Capture the cell that displays the provided text and extract its [X, Y] central coordinate. 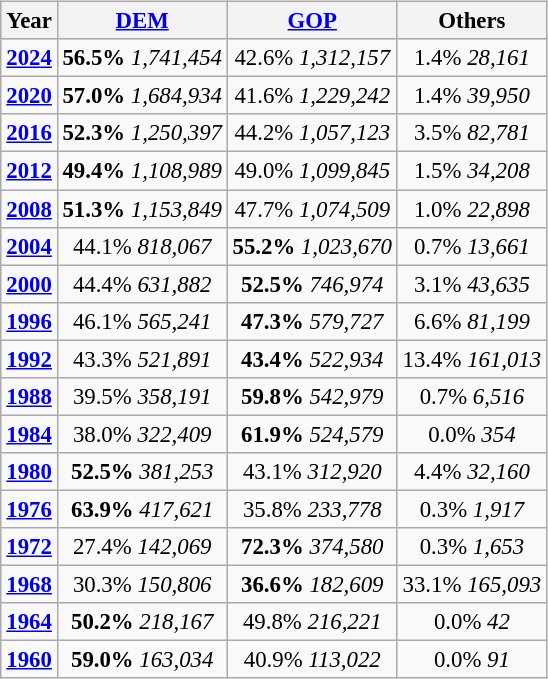
DEM [142, 21]
0.0% 91 [472, 660]
1988 [29, 396]
46.1% 565,241 [142, 321]
52.5% 746,974 [312, 284]
51.3% 1,153,849 [142, 209]
52.5% 381,253 [142, 472]
52.3% 1,250,397 [142, 133]
4.4% 32,160 [472, 472]
2020 [29, 96]
43.3% 521,891 [142, 359]
1976 [29, 509]
33.1% 165,093 [472, 584]
GOP [312, 21]
42.6% 1,312,157 [312, 58]
1960 [29, 660]
1968 [29, 584]
63.9% 417,621 [142, 509]
49.4% 1,108,989 [142, 171]
44.1% 818,067 [142, 246]
56.5% 1,741,454 [142, 58]
2000 [29, 284]
47.7% 1,074,509 [312, 209]
0.7% 13,661 [472, 246]
13.4% 161,013 [472, 359]
2004 [29, 246]
36.6% 182,609 [312, 584]
0.7% 6,516 [472, 396]
1980 [29, 472]
59.8% 542,979 [312, 396]
49.0% 1,099,845 [312, 171]
44.4% 631,882 [142, 284]
2012 [29, 171]
2008 [29, 209]
47.3% 579,727 [312, 321]
Others [472, 21]
1996 [29, 321]
0.0% 354 [472, 434]
0.0% 42 [472, 622]
27.4% 142,069 [142, 547]
1.0% 22,898 [472, 209]
1964 [29, 622]
40.9% 113,022 [312, 660]
59.0% 163,034 [142, 660]
41.6% 1,229,242 [312, 96]
43.4% 522,934 [312, 359]
0.3% 1,653 [472, 547]
1.4% 28,161 [472, 58]
43.1% 312,920 [312, 472]
55.2% 1,023,670 [312, 246]
1992 [29, 359]
35.8% 233,778 [312, 509]
38.0% 322,409 [142, 434]
44.2% 1,057,123 [312, 133]
6.6% 81,199 [472, 321]
1972 [29, 547]
61.9% 524,579 [312, 434]
57.0% 1,684,934 [142, 96]
72.3% 374,580 [312, 547]
0.3% 1,917 [472, 509]
2016 [29, 133]
3.5% 82,781 [472, 133]
39.5% 358,191 [142, 396]
30.3% 150,806 [142, 584]
50.2% 218,167 [142, 622]
1.4% 39,950 [472, 96]
2024 [29, 58]
Year [29, 21]
49.8% 216,221 [312, 622]
1984 [29, 434]
3.1% 43,635 [472, 284]
1.5% 34,208 [472, 171]
